Capture the cell that displays the provided text and extract its (x, y) central coordinate. 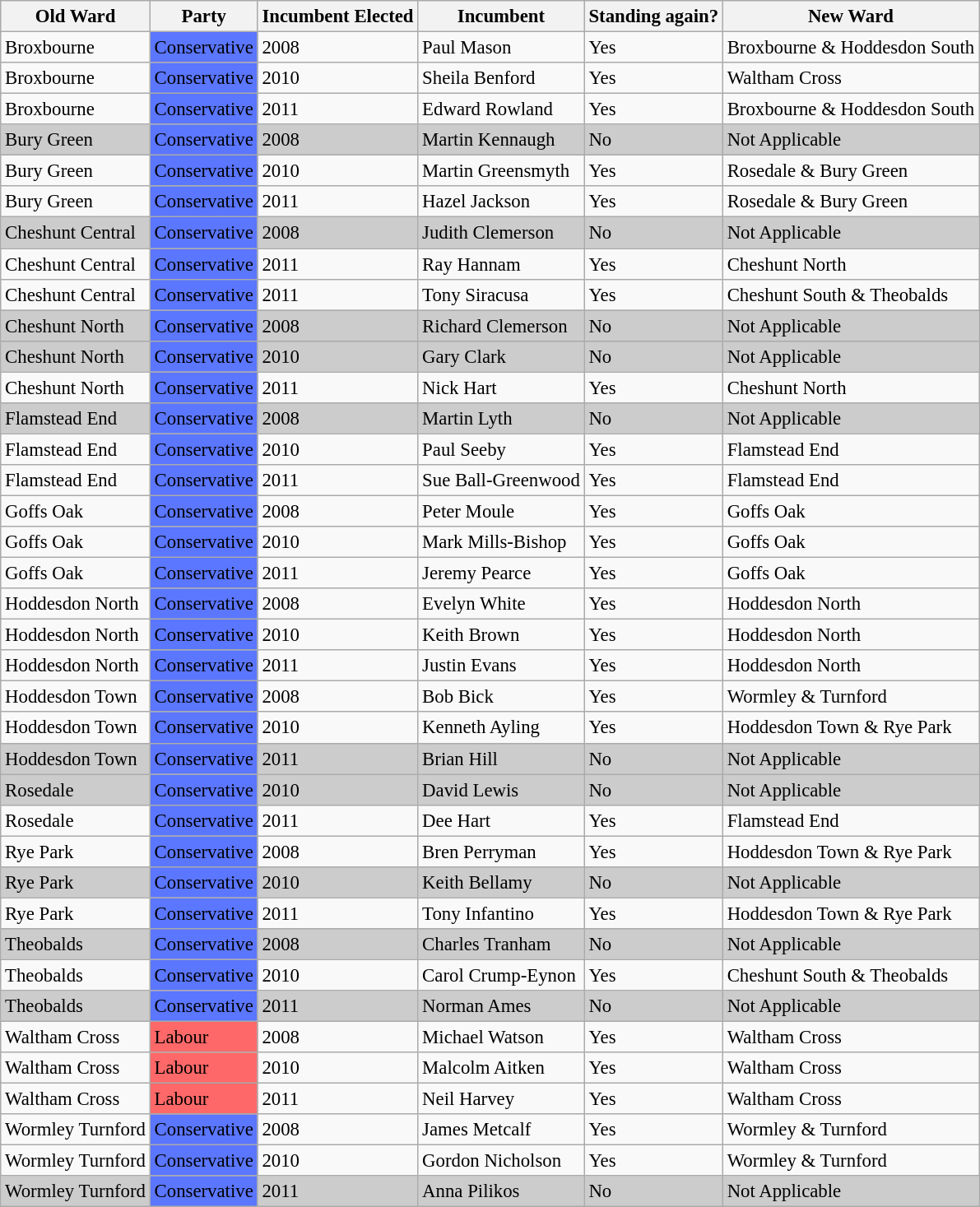
Charles Tranham (501, 945)
Old Ward (76, 16)
Keith Bellamy (501, 883)
Brian Hill (501, 759)
James Metcalf (501, 1130)
Dee Hart (501, 820)
Michael Watson (501, 1038)
Jeremy Pearce (501, 573)
Evelyn White (501, 604)
Martin Lyth (501, 419)
Tony Infantino (501, 913)
Carol Crump-Eynon (501, 975)
Malcolm Aitken (501, 1068)
David Lewis (501, 790)
Neil Harvey (501, 1099)
Judith Clemerson (501, 233)
Gordon Nicholson (501, 1161)
Paul Mason (501, 48)
Standing again? (653, 16)
Edward Rowland (501, 109)
Hazel Jackson (501, 202)
Peter Moule (501, 511)
Bob Bick (501, 697)
Ray Hannam (501, 264)
Sheila Benford (501, 78)
Party (204, 16)
Nick Hart (501, 388)
Bren Perryman (501, 852)
Gary Clark (501, 356)
Mark Mills-Bishop (501, 542)
New Ward (851, 16)
Incumbent Elected (337, 16)
Tony Siracusa (501, 295)
Sue Ball-Greenwood (501, 480)
Norman Ames (501, 1006)
Martin Greensmyth (501, 171)
Justin Evans (501, 666)
Martin Kennaugh (501, 140)
Keith Brown (501, 635)
Paul Seeby (501, 449)
Richard Clemerson (501, 326)
Incumbent (501, 16)
Kenneth Ayling (501, 728)
